Search for the cell housing the specified text and yield its (x, y) center coordinate. 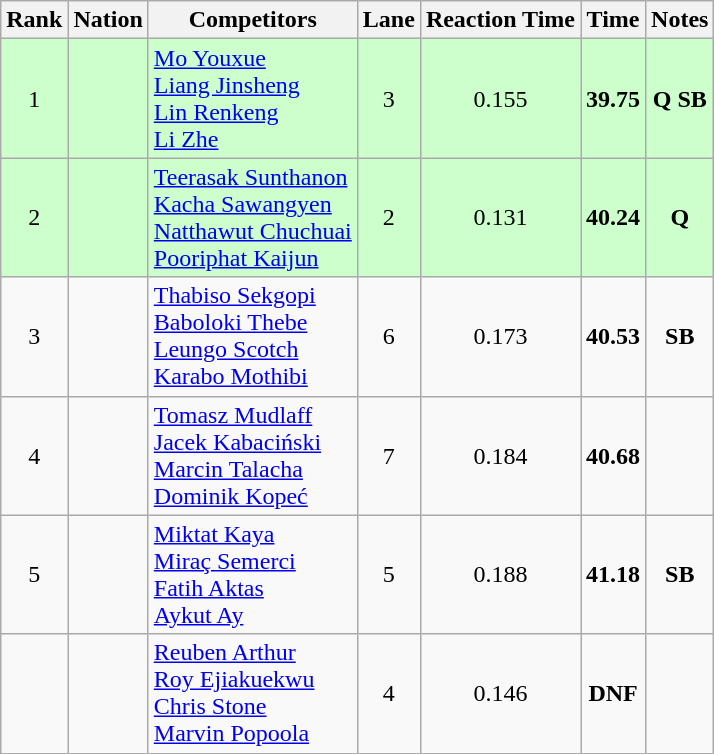
0.146 (500, 694)
Q (680, 218)
0.173 (500, 336)
0.188 (500, 574)
0.184 (500, 456)
Mo YouxueLiang JinshengLin RenkengLi Zhe (252, 98)
7 (388, 456)
40.24 (614, 218)
Notes (680, 20)
Teerasak SunthanonKacha SawangyenNatthawut ChuchuaiPooriphat Kaijun (252, 218)
0.131 (500, 218)
Lane (388, 20)
39.75 (614, 98)
Time (614, 20)
Rank (34, 20)
Q SB (680, 98)
Miktat KayaMiraç SemerciFatih AktasAykut Ay (252, 574)
41.18 (614, 574)
Competitors (252, 20)
Thabiso SekgopiBaboloki ThebeLeungo ScotchKarabo Mothibi (252, 336)
DNF (614, 694)
6 (388, 336)
Tomasz MudlaffJacek KabacińskiMarcin TalachaDominik Kopeć (252, 456)
0.155 (500, 98)
Nation (108, 20)
Reaction Time (500, 20)
1 (34, 98)
40.53 (614, 336)
Reuben ArthurRoy EjiakuekwuChris StoneMarvin Popoola (252, 694)
40.68 (614, 456)
